Scan for the cell matching the given text and deliver its [X, Y] coordinate at center. 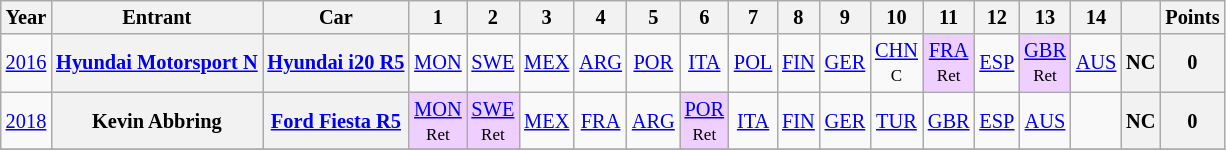
6 [704, 17]
POL [753, 63]
FRA [600, 121]
11 [949, 17]
SWE [494, 63]
10 [896, 17]
SWERet [494, 121]
Entrant [156, 17]
13 [1045, 17]
FRARet [949, 63]
2016 [26, 63]
MONRet [438, 121]
4 [600, 17]
GBRRet [1045, 63]
8 [798, 17]
14 [1096, 17]
POR [654, 63]
Kevin Abbring [156, 121]
Hyundai Motorsport N [156, 63]
Year [26, 17]
2 [494, 17]
PORRet [704, 121]
Ford Fiesta R5 [336, 121]
Hyundai i20 R5 [336, 63]
2018 [26, 121]
CHNC [896, 63]
Car [336, 17]
GBR [949, 121]
12 [996, 17]
3 [546, 17]
MON [438, 63]
1 [438, 17]
TUR [896, 121]
9 [845, 17]
Points [1192, 17]
5 [654, 17]
7 [753, 17]
